From the cell containing the given text, extract its center point as (x, y) coordinate. 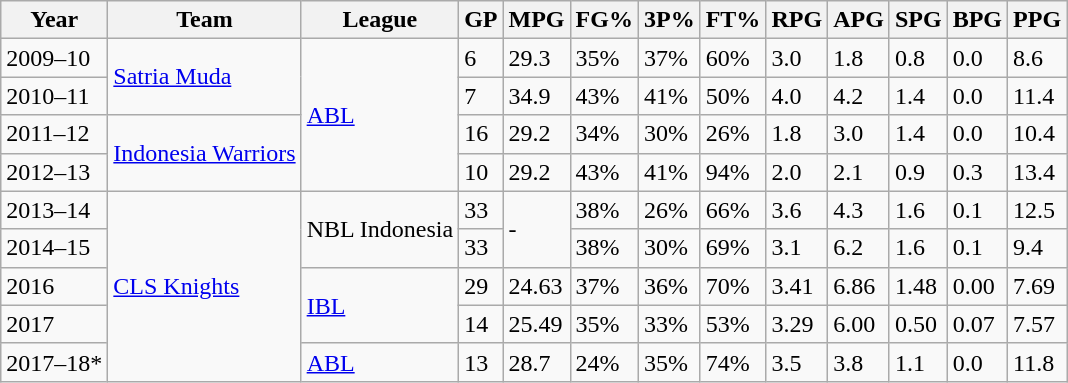
11.4 (1038, 96)
2010–11 (54, 96)
10 (481, 172)
10.4 (1038, 134)
Year (54, 20)
BPG (977, 20)
6.86 (859, 286)
CLS Knights (204, 286)
60% (733, 58)
29 (481, 286)
1.48 (918, 286)
GP (481, 20)
2.1 (859, 172)
2009–10 (54, 58)
MPG (536, 20)
1.1 (918, 362)
2014–15 (54, 248)
6 (481, 58)
0.3 (977, 172)
3.1 (797, 248)
6.00 (859, 324)
3P% (669, 20)
NBL Indonesia (380, 229)
28.7 (536, 362)
Team (204, 20)
2011–12 (54, 134)
4.0 (797, 96)
34% (604, 134)
2017 (54, 324)
- (536, 229)
36% (669, 286)
League (380, 20)
3.5 (797, 362)
11.8 (1038, 362)
9.4 (1038, 248)
SPG (918, 20)
Satria Muda (204, 77)
70% (733, 286)
12.5 (1038, 210)
29.3 (536, 58)
7.69 (1038, 286)
25.49 (536, 324)
74% (733, 362)
50% (733, 96)
2.0 (797, 172)
7 (481, 96)
2016 (54, 286)
FG% (604, 20)
3.8 (859, 362)
66% (733, 210)
16 (481, 134)
PPG (1038, 20)
69% (733, 248)
IBL (380, 305)
4.3 (859, 210)
7.57 (1038, 324)
2017–18* (54, 362)
0.00 (977, 286)
6.2 (859, 248)
24.63 (536, 286)
13.4 (1038, 172)
APG (859, 20)
24% (604, 362)
FT% (733, 20)
94% (733, 172)
4.2 (859, 96)
34.9 (536, 96)
0.50 (918, 324)
33% (669, 324)
RPG (797, 20)
0.8 (918, 58)
3.6 (797, 210)
0.9 (918, 172)
13 (481, 362)
53% (733, 324)
2012–13 (54, 172)
3.41 (797, 286)
14 (481, 324)
8.6 (1038, 58)
2013–14 (54, 210)
3.29 (797, 324)
0.07 (977, 324)
Indonesia Warriors (204, 153)
